Identify which cell holds the provided text, then report its [x, y] central coordinate. 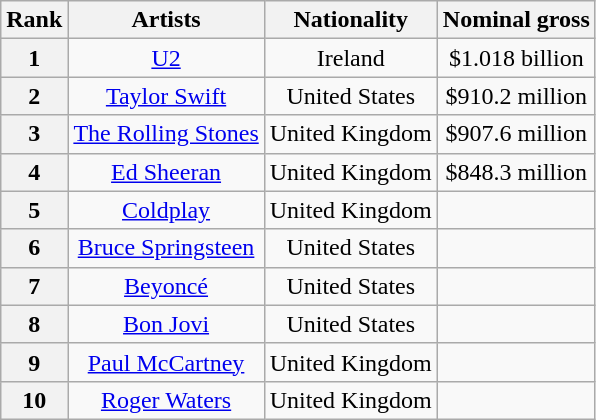
7 [34, 286]
Nominal gross [516, 20]
Paul McCartney [166, 362]
Ed Sheeran [166, 172]
2 [34, 96]
U2 [166, 58]
Taylor Swift [166, 96]
$910.2 million [516, 96]
Beyoncé [166, 286]
Coldplay [166, 210]
Bon Jovi [166, 324]
4 [34, 172]
5 [34, 210]
Bruce Springsteen [166, 248]
8 [34, 324]
Roger Waters [166, 400]
3 [34, 134]
1 [34, 58]
The Rolling Stones [166, 134]
Ireland [350, 58]
$1.018 billion [516, 58]
10 [34, 400]
9 [34, 362]
$848.3 million [516, 172]
Nationality [350, 20]
$907.6 million [516, 134]
Artists [166, 20]
6 [34, 248]
Rank [34, 20]
